Identify which cell holds the provided text, then report its [X, Y] central coordinate. 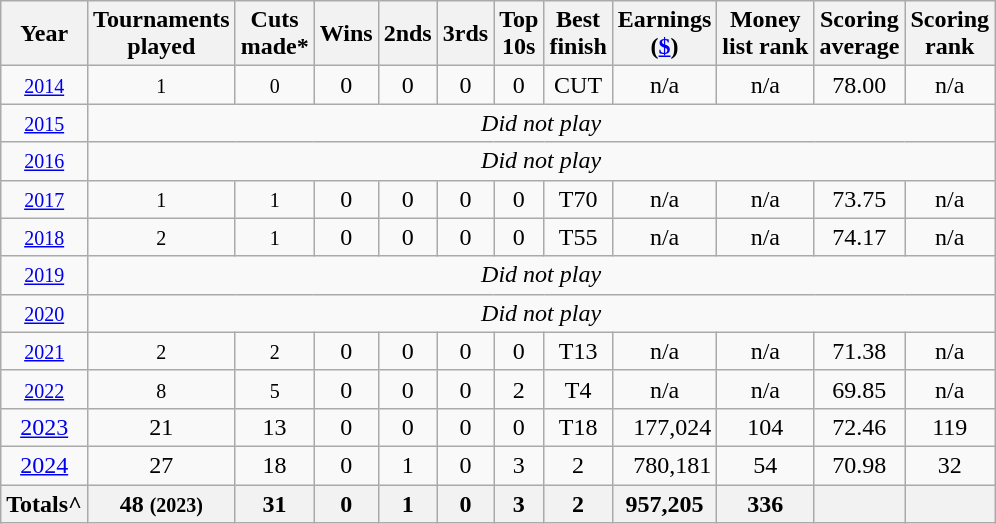
Scoringrank [950, 34]
Totals^ [44, 503]
2017 [44, 199]
2021 [44, 351]
3rds [465, 34]
T18 [578, 427]
104 [766, 427]
74.17 [860, 237]
CUT [578, 85]
54 [766, 465]
957,205 [664, 503]
T13 [578, 351]
T4 [578, 389]
Scoring average [860, 34]
78.00 [860, 85]
48 (2023) [162, 503]
2015 [44, 123]
2019 [44, 275]
336 [766, 503]
71.38 [860, 351]
2016 [44, 161]
27 [162, 465]
69.85 [860, 389]
Top 10s [519, 34]
2020 [44, 313]
T55 [578, 237]
Tournaments played [162, 34]
Best finish [578, 34]
2022 [44, 389]
2nds [408, 34]
177,024 [664, 427]
Year [44, 34]
31 [274, 503]
32 [950, 465]
T70 [578, 199]
13 [274, 427]
2024 [44, 465]
5 [274, 389]
780,181 [664, 465]
119 [950, 427]
Wins [346, 34]
21 [162, 427]
73.75 [860, 199]
2023 [44, 427]
Cuts made* [274, 34]
70.98 [860, 465]
Moneylist rank [766, 34]
72.46 [860, 427]
2018 [44, 237]
18 [274, 465]
2014 [44, 85]
Earnings($) [664, 34]
8 [162, 389]
